Determine the [x, y] coordinate at the center of the cell enclosing the given text.  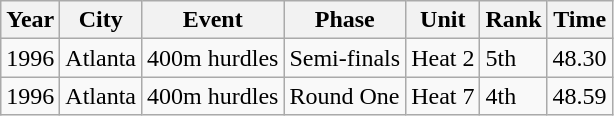
Semi-finals [345, 58]
Time [580, 20]
Year [30, 20]
Rank [514, 20]
Heat 7 [443, 96]
City [101, 20]
Event [213, 20]
48.59 [580, 96]
Unit [443, 20]
Round One [345, 96]
Heat 2 [443, 58]
Phase [345, 20]
48.30 [580, 58]
4th [514, 96]
5th [514, 58]
